Return the [x, y] coordinate for the center point of the cell that contains the specified text.  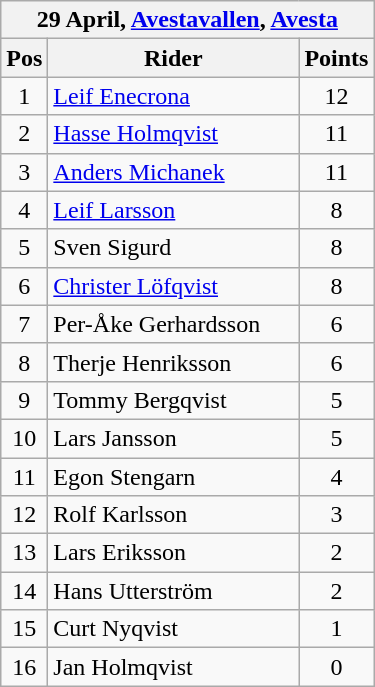
10 [24, 438]
Tommy Bergqvist [174, 400]
Points [336, 58]
Hans Utterström [174, 591]
13 [24, 553]
Per-Åke Gerhardsson [174, 324]
Anders Michanek [174, 172]
Lars Jansson [174, 438]
Jan Holmqvist [174, 667]
Pos [24, 58]
15 [24, 629]
14 [24, 591]
Lars Eriksson [174, 553]
9 [24, 400]
Egon Stengarn [174, 477]
Curt Nyqvist [174, 629]
7 [24, 324]
Sven Sigurd [174, 248]
Leif Larsson [174, 210]
Christer Löfqvist [174, 286]
Therje Henriksson [174, 362]
29 April, Avestavallen, Avesta [188, 20]
Rolf Karlsson [174, 515]
Hasse Holmqvist [174, 134]
Leif Enecrona [174, 96]
Rider [174, 58]
0 [336, 667]
16 [24, 667]
